Detect which cell encompasses the target text, then output its [X, Y] center coordinate. 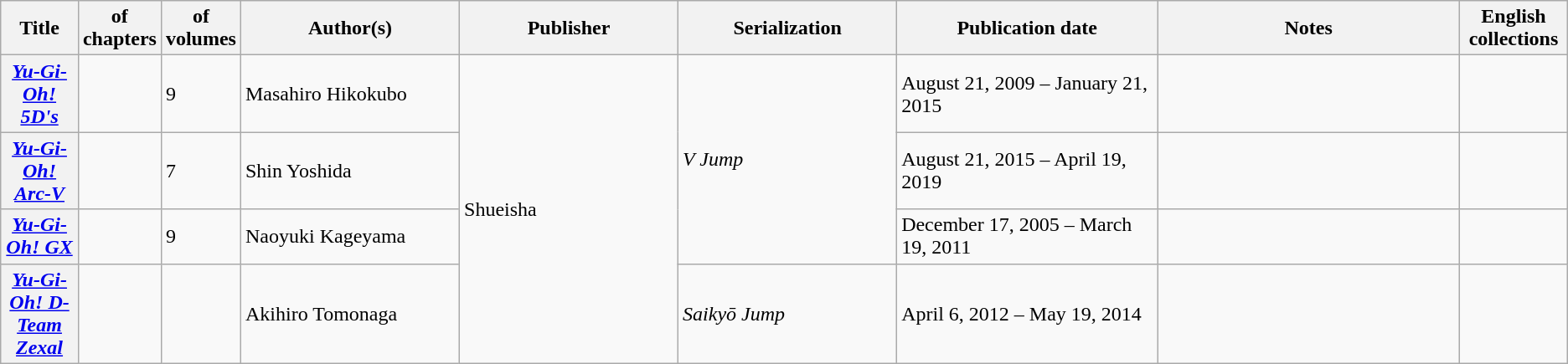
Saikyō Jump [787, 313]
Title [40, 28]
Yu-Gi-Oh! 5D's [40, 94]
Yu-Gi-Oh! GX [40, 236]
Shin Yoshida [350, 171]
Masahiro Hikokubo [350, 94]
of volumes [201, 28]
August 21, 2009 – January 21, 2015 [1027, 94]
Publication date [1027, 28]
of chapters [119, 28]
Naoyuki Kageyama [350, 236]
Yu-Gi-Oh! Arc-V [40, 171]
Yu-Gi-Oh! D-Team Zexal [40, 313]
V Jump [787, 159]
7 [201, 171]
Notes [1308, 28]
Akihiro Tomonaga [350, 313]
English collections [1514, 28]
Author(s) [350, 28]
April 6, 2012 – May 19, 2014 [1027, 313]
Shueisha [570, 209]
Serialization [787, 28]
August 21, 2015 – April 19, 2019 [1027, 171]
Publisher [570, 28]
December 17, 2005 – March 19, 2011 [1027, 236]
